Search for the cell housing the specified text and yield its [x, y] center coordinate. 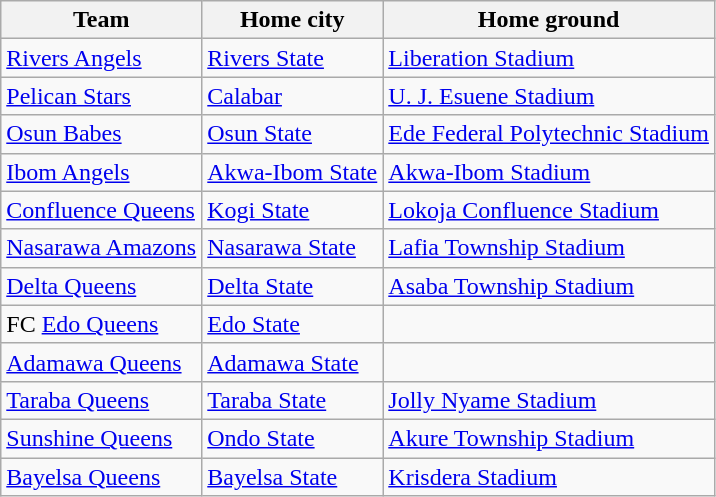
Lokoja Confluence Stadium [549, 210]
U. J. Esuene Stadium [549, 96]
Osun State [292, 134]
Pelican Stars [102, 96]
Akwa-Ibom Stadium [549, 172]
Ondo State [292, 438]
Nasarawa Amazons [102, 248]
Lafia Township Stadium [549, 248]
Home ground [549, 20]
Bayelsa State [292, 477]
Calabar [292, 96]
Adamawa State [292, 362]
Delta State [292, 286]
Home city [292, 20]
Ede Federal Polytechnic Stadium [549, 134]
Jolly Nyame Stadium [549, 400]
Ibom Angels [102, 172]
Krisdera Stadium [549, 477]
Asaba Township Stadium [549, 286]
Kogi State [292, 210]
Akwa-Ibom State [292, 172]
Adamawa Queens [102, 362]
Akure Township Stadium [549, 438]
Taraba Queens [102, 400]
Liberation Stadium [549, 58]
Rivers State [292, 58]
Confluence Queens [102, 210]
Delta Queens [102, 286]
Bayelsa Queens [102, 477]
Team [102, 20]
Edo State [292, 324]
FC Edo Queens [102, 324]
Sunshine Queens [102, 438]
Rivers Angels [102, 58]
Osun Babes [102, 134]
Nasarawa State [292, 248]
Taraba State [292, 400]
